Determine the (X, Y) coordinate at the center of the cell enclosing the given text.  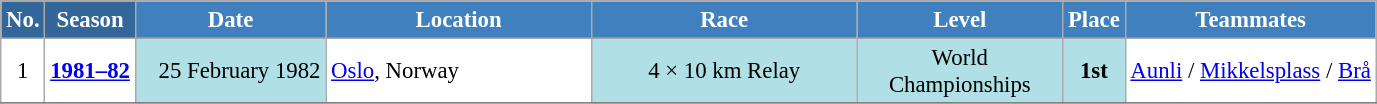
No. (23, 20)
Season (90, 20)
1981–82 (90, 72)
1st (1094, 72)
World Championships (960, 72)
Oslo, Norway (459, 72)
Date (230, 20)
Aunli / Mikkelsplass / Brå (1250, 72)
4 × 10 km Relay (724, 72)
Place (1094, 20)
1 (23, 72)
25 February 1982 (230, 72)
Teammates (1250, 20)
Race (724, 20)
Level (960, 20)
Location (459, 20)
